Identify which cell holds the provided text, then report its [X, Y] central coordinate. 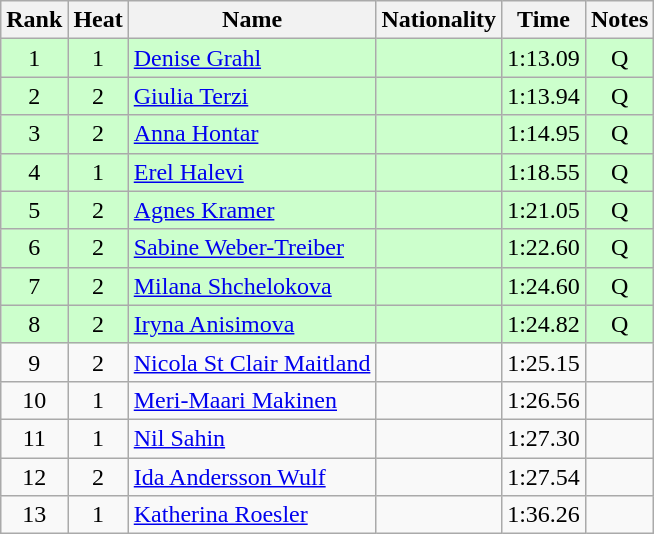
Nationality [439, 20]
Agnes Kramer [252, 210]
3 [34, 134]
Rank [34, 20]
12 [34, 477]
Giulia Terzi [252, 96]
1:26.56 [544, 400]
1:27.30 [544, 438]
10 [34, 400]
Anna Hontar [252, 134]
1:14.95 [544, 134]
Katherina Roesler [252, 515]
Ida Andersson Wulf [252, 477]
1:18.55 [544, 172]
Time [544, 20]
1:21.05 [544, 210]
1:22.60 [544, 248]
Iryna Anisimova [252, 324]
9 [34, 362]
13 [34, 515]
11 [34, 438]
1:13.94 [544, 96]
Milana Shchelokova [252, 286]
Erel Halevi [252, 172]
6 [34, 248]
4 [34, 172]
Nil Sahin [252, 438]
Heat [98, 20]
8 [34, 324]
Nicola St Clair Maitland [252, 362]
1:25.15 [544, 362]
Sabine Weber-Treiber [252, 248]
Meri-Maari Makinen [252, 400]
Notes [619, 20]
1:24.60 [544, 286]
1:13.09 [544, 58]
Denise Grahl [252, 58]
5 [34, 210]
1:27.54 [544, 477]
1:24.82 [544, 324]
7 [34, 286]
Name [252, 20]
1:36.26 [544, 515]
